Identify which cell holds the provided text, then report its [X, Y] central coordinate. 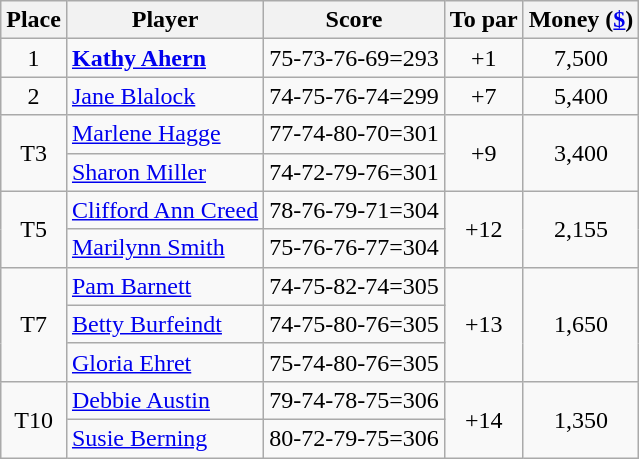
T7 [34, 324]
1 [34, 58]
75-74-80-76=305 [354, 362]
2 [34, 96]
1,650 [581, 324]
+12 [484, 229]
+14 [484, 419]
+9 [484, 153]
74-75-76-74=299 [354, 96]
Clifford Ann Creed [164, 210]
Susie Berning [164, 438]
1,350 [581, 419]
+13 [484, 324]
Money ($) [581, 20]
To par [484, 20]
74-72-79-76=301 [354, 172]
T10 [34, 419]
T3 [34, 153]
7,500 [581, 58]
78-76-79-71=304 [354, 210]
+7 [484, 96]
79-74-78-75=306 [354, 400]
Kathy Ahern [164, 58]
80-72-79-75=306 [354, 438]
3,400 [581, 153]
Gloria Ehret [164, 362]
Score [354, 20]
77-74-80-70=301 [354, 134]
5,400 [581, 96]
Marlene Hagge [164, 134]
T5 [34, 229]
Pam Barnett [164, 286]
74-75-80-76=305 [354, 324]
75-73-76-69=293 [354, 58]
Betty Burfeindt [164, 324]
75-76-76-77=304 [354, 248]
Jane Blalock [164, 96]
2,155 [581, 229]
Marilynn Smith [164, 248]
Sharon Miller [164, 172]
74-75-82-74=305 [354, 286]
Player [164, 20]
+1 [484, 58]
Debbie Austin [164, 400]
Place [34, 20]
